Find where the given text appears and provide that cell's center as [x, y] coordinate. 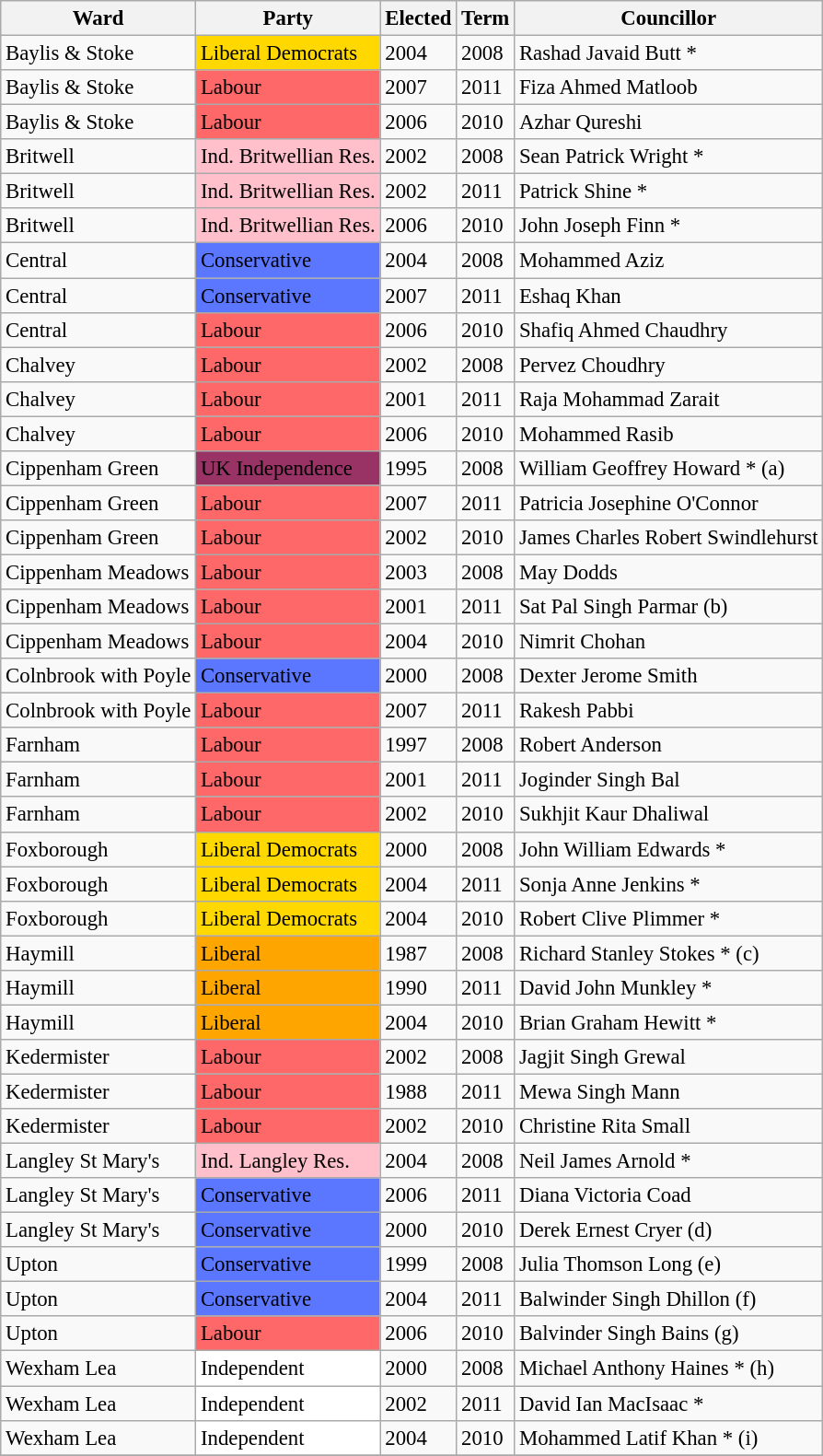
Neil James Arnold * [668, 1161]
Elected [418, 18]
1987 [418, 953]
1988 [418, 1091]
Fiza Ahmed Matloob [668, 87]
William Geoffrey Howard * (a) [668, 469]
Christine Rita Small [668, 1126]
Julia Thomson Long (e) [668, 1264]
Raja Mohammad Zarait [668, 399]
Joginder Singh Bal [668, 780]
Michael Anthony Haines * (h) [668, 1369]
1999 [418, 1264]
Azhar Qureshi [668, 122]
Mohammed Aziz [668, 261]
Rakesh Pabbi [668, 711]
Brian Graham Hewitt * [668, 1022]
David Ian MacIsaac * [668, 1404]
Pervez Choudhry [668, 365]
Eshaq Khan [668, 296]
Mewa Singh Mann [668, 1091]
Councillor [668, 18]
Party [288, 18]
David John Munkley * [668, 988]
Ind. Langley Res. [288, 1161]
Jagjit Singh Grewal [668, 1057]
Patrick Shine * [668, 192]
Derek Ernest Cryer (d) [668, 1230]
John William Edwards * [668, 849]
Shafiq Ahmed Chaudhry [668, 330]
1990 [418, 988]
UK Independence [288, 469]
Richard Stanley Stokes * (c) [668, 953]
Ward [99, 18]
2003 [418, 572]
Balwinder Singh Dhillon (f) [668, 1299]
Rashad Javaid Butt * [668, 53]
Mohammed Rasib [668, 434]
Sean Patrick Wright * [668, 157]
Nimrit Chohan [668, 642]
John Joseph Finn * [668, 226]
1997 [418, 745]
Sat Pal Singh Parmar (b) [668, 607]
Patricia Josephine O'Connor [668, 503]
Balvinder Singh Bains (g) [668, 1334]
Diana Victoria Coad [668, 1195]
Mohammed Latif Khan * (i) [668, 1438]
Sonja Anne Jenkins * [668, 884]
James Charles Robert Swindlehurst [668, 538]
Robert Clive Plimmer * [668, 918]
Robert Anderson [668, 745]
1995 [418, 469]
May Dodds [668, 572]
Sukhjit Kaur Dhaliwal [668, 815]
Dexter Jerome Smith [668, 676]
Term [486, 18]
